Capture the cell that displays the provided text and extract its (x, y) central coordinate. 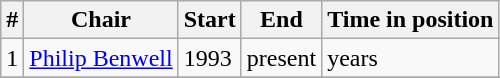
Time in position (410, 20)
1 (12, 58)
Chair (101, 20)
present (281, 58)
Philip Benwell (101, 58)
# (12, 20)
1993 (210, 58)
Start (210, 20)
End (281, 20)
years (410, 58)
